Find where the given text appears and provide that cell's center as [X, Y] coordinate. 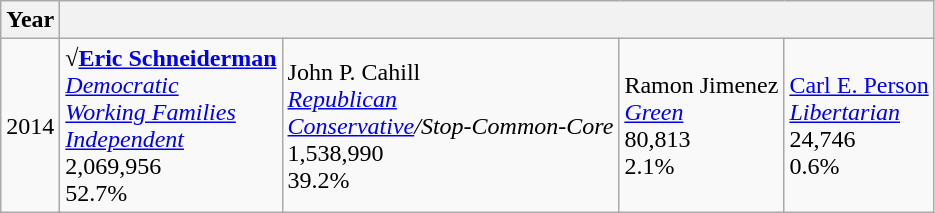
Year [30, 20]
Carl E. PersonLibertarian24,7460.6% [859, 126]
√Eric SchneidermanDemocraticWorking FamiliesIndependent2,069,95652.7% [171, 126]
Ramon JimenezGreen80,8132.1% [702, 126]
John P. CahillRepublicanConservative/Stop-Common-Core1,538,99039.2% [450, 126]
2014 [30, 126]
